Determine the [X, Y] coordinate at the center of the cell enclosing the given text.  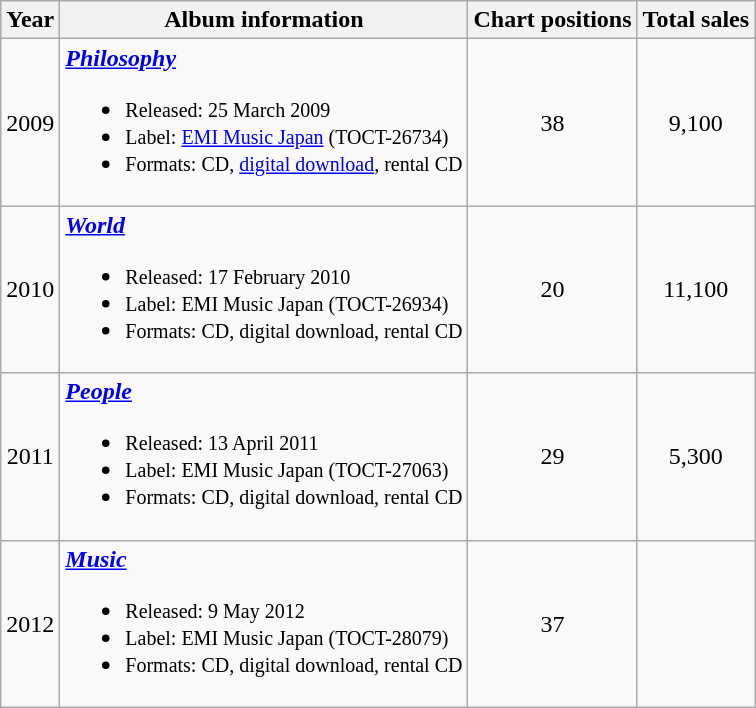
2012 [30, 624]
5,300 [696, 456]
Chart positions [552, 20]
MusicReleased: 9 May 2012Label: EMI Music Japan (TOCT-28079)Formats: CD, digital download, rental CD [264, 624]
11,100 [696, 290]
Year [30, 20]
38 [552, 122]
Album information [264, 20]
9,100 [696, 122]
2010 [30, 290]
2009 [30, 122]
2011 [30, 456]
20 [552, 290]
29 [552, 456]
37 [552, 624]
PhilosophyReleased: 25 March 2009Label: EMI Music Japan (TOCT-26734)Formats: CD, digital download, rental CD [264, 122]
Total sales [696, 20]
PeopleReleased: 13 April 2011Label: EMI Music Japan (TOCT-27063)Formats: CD, digital download, rental CD [264, 456]
WorldReleased: 17 February 2010Label: EMI Music Japan (TOCT-26934)Formats: CD, digital download, rental CD [264, 290]
